Output the (X, Y) coordinate of the center of the cell containing the given text.  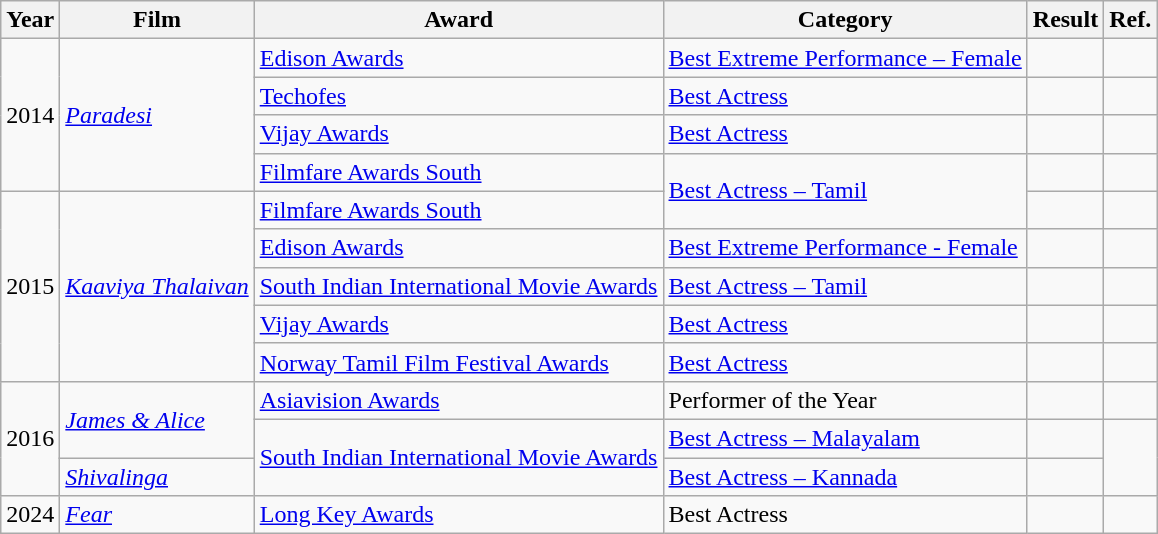
Best Actress – Malayalam (845, 438)
Norway Tamil Film Festival Awards (458, 362)
Ref. (1130, 20)
Best Actress – Kannada (845, 477)
2016 (30, 438)
Kaaviya Thalaivan (157, 286)
Result (1065, 20)
Long Key Awards (458, 515)
Best Extreme Performance - Female (845, 248)
Award (458, 20)
Shivalinga (157, 477)
Fear (157, 515)
2014 (30, 115)
Film (157, 20)
Category (845, 20)
Best Extreme Performance – Female (845, 58)
2015 (30, 286)
Asiavision Awards (458, 400)
Performer of the Year (845, 400)
Year (30, 20)
Paradesi (157, 115)
James & Alice (157, 419)
Techofes (458, 96)
2024 (30, 515)
